Return the [x, y] coordinate for the center point of the cell that contains the specified text.  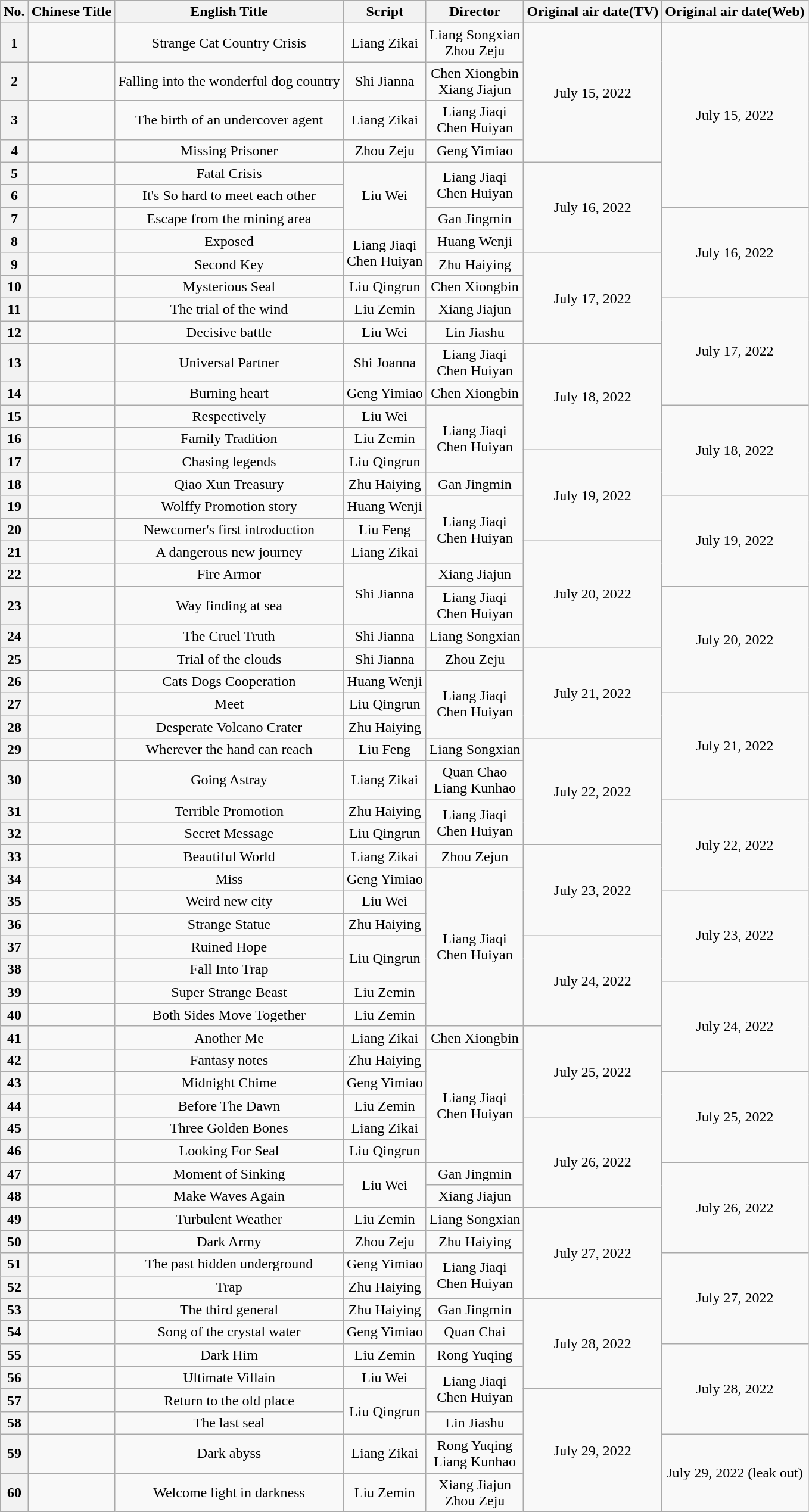
Mysterious Seal [229, 286]
Dark abyss [229, 1453]
Strange Statue [229, 924]
1 [14, 43]
23 [14, 605]
60 [14, 1492]
37 [14, 947]
10 [14, 286]
46 [14, 1151]
Second Key [229, 264]
Falling into the wonderful dog country [229, 81]
The third general [229, 1310]
14 [14, 394]
22 [14, 575]
Chasing legends [229, 462]
51 [14, 1264]
57 [14, 1400]
Fatal Crisis [229, 173]
A dangerous new journey [229, 552]
Decisive battle [229, 332]
No. [14, 12]
31 [14, 811]
44 [14, 1106]
49 [14, 1219]
July 29, 2022 (leak out) [735, 1473]
Rong Yuqing [475, 1355]
38 [14, 969]
Both Sides Move Together [229, 1015]
Make Waves Again [229, 1196]
Miss [229, 879]
27 [14, 704]
Burning heart [229, 394]
11 [14, 309]
13 [14, 363]
Strange Cat Country Crisis [229, 43]
The last seal [229, 1423]
Liang SongxianZhou Zeju [475, 43]
The Cruel Truth [229, 636]
53 [14, 1310]
47 [14, 1174]
Another Me [229, 1037]
12 [14, 332]
Before The Dawn [229, 1106]
55 [14, 1355]
45 [14, 1128]
29 [14, 750]
30 [14, 780]
Chen XiongbinXiang Jiajun [475, 81]
Wolffy Promotion story [229, 507]
42 [14, 1060]
Newcomer's first introduction [229, 529]
32 [14, 834]
25 [14, 659]
Script [385, 12]
Rong YuqingLiang Kunhao [475, 1453]
Dark Army [229, 1242]
52 [14, 1287]
Trial of the clouds [229, 659]
5 [14, 173]
Trap [229, 1287]
Ruined Hope [229, 947]
Shi Joanna [385, 363]
9 [14, 264]
39 [14, 992]
Family Tradition [229, 439]
Return to the old place [229, 1400]
17 [14, 462]
The birth of an undercover agent [229, 120]
4 [14, 151]
Universal Partner [229, 363]
Xiang JiajunZhou Zeju [475, 1492]
35 [14, 902]
Fall Into Trap [229, 969]
48 [14, 1196]
The trial of the wind [229, 309]
40 [14, 1015]
Way finding at sea [229, 605]
18 [14, 484]
Midnight Chime [229, 1083]
July 29, 2022 [593, 1450]
3 [14, 120]
26 [14, 681]
54 [14, 1332]
Looking For Seal [229, 1151]
6 [14, 196]
Meet [229, 704]
Exposed [229, 241]
Weird new city [229, 902]
Beautiful World [229, 856]
33 [14, 856]
Escape from the mining area [229, 219]
Qiao Xun Treasury [229, 484]
16 [14, 439]
Director [475, 12]
Welcome light in darkness [229, 1492]
56 [14, 1377]
Missing Prisoner [229, 151]
Going Astray [229, 780]
Fantasy notes [229, 1060]
Cats Dogs Cooperation [229, 681]
Super Strange Beast [229, 992]
Turbulent Weather [229, 1219]
15 [14, 416]
Secret Message [229, 834]
It's So hard to meet each other [229, 196]
59 [14, 1453]
24 [14, 636]
Desperate Volcano Crater [229, 727]
8 [14, 241]
English Title [229, 12]
28 [14, 727]
The past hidden underground [229, 1264]
2 [14, 81]
Moment of Sinking [229, 1174]
Chinese Title [71, 12]
Three Golden Bones [229, 1128]
Song of the crystal water [229, 1332]
19 [14, 507]
7 [14, 219]
34 [14, 879]
Wherever the hand can reach [229, 750]
Respectively [229, 416]
Dark Him [229, 1355]
Zhou Zejun [475, 856]
43 [14, 1083]
58 [14, 1423]
Original air date(TV) [593, 12]
50 [14, 1242]
21 [14, 552]
Terrible Promotion [229, 811]
36 [14, 924]
Original air date(Web) [735, 12]
Fire Armor [229, 575]
20 [14, 529]
Quan Chai [475, 1332]
Ultimate Villain [229, 1377]
41 [14, 1037]
Quan ChaoLiang Kunhao [475, 780]
